Return (X, Y) of the center of cell containing provided text 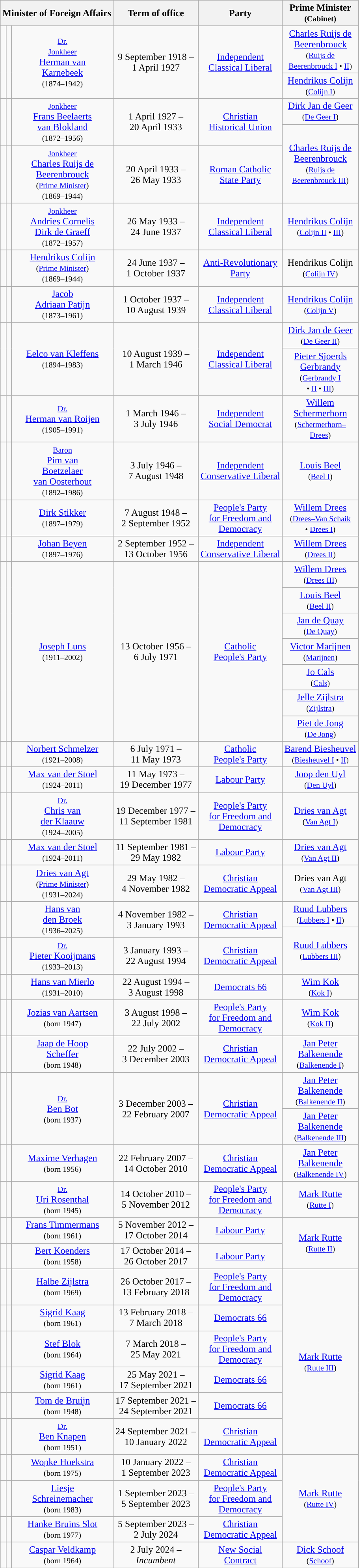
Johan Beyen (1897–1976) (62, 549)
Ruud Lubbers (Lubbers I • II) (320, 914)
13 October 1956 – 6 July 1971 (156, 651)
1 October 1937 – 10 August 1939 (156, 304)
Willem Schermerhorn (Schermerhorn–Drees) (320, 419)
Dirk Jan de Geer (De Geer I) (320, 111)
Jelle Zijlstra (Zijlstra) (320, 703)
Jan Peter Balkenende (Balkenende IV) (320, 1163)
Independent Social Democrat (240, 419)
Liesje Schreinemacher (born 1983) (62, 1498)
7 March 2018 – 25 May 2021 (156, 1349)
Mark Rutte (Rutte IV) (320, 1498)
20 April 1933 – 26 May 1933 (156, 174)
Jan Peter Balkenende (Balkenende III) (320, 1127)
Willem Drees (Drees III) (320, 575)
Jozias van Aartsen (born 1947) (62, 1018)
Willem Drees (Drees–Van Schaik • Drees I) (320, 518)
Prime Minister (Cabinet) (320, 13)
Dr. Ben Knapen (born 1951) (62, 1436)
Roman Catholic State Party (240, 174)
Party (240, 13)
Hendrikus Colijn (Colijn V) (320, 304)
Charles Ruijs de Beerenbrouck (Ruijs de Beerenbrouck I • II) (320, 50)
Charles Ruijs de Beerenbrouck (Ruijs de Beerenbrouck III) (320, 164)
5 September 2023 – 2 July 2024 (156, 1530)
Jan de Quay (De Quay) (320, 626)
22 August 1994 – 3 August 1998 (156, 986)
Jan Peter Balkenende (Balkenende II) (320, 1091)
Jaap de Hoop Scheffer (born 1948) (62, 1054)
Mark Rutte (Rutte III) (320, 1362)
Dr. Chris van der Klaauw (1924–2005) (62, 816)
Hendrikus Colijn (Colijn II • III) (320, 226)
1 April 1927 – 20 April 1933 (156, 122)
Jan Peter Balkenende (Balkenende I) (320, 1054)
Louis Beel (Beel II) (320, 600)
10 January 2022 – 1 September 2023 (156, 1467)
1 March 1946 – 3 July 1946 (156, 419)
22 July 2002 – 3 December 2003 (156, 1054)
Bert Koenders (born 1958) (62, 1256)
Dr. Jonkheer Herman van Karnebeek (1874–1942) (62, 62)
24 September 2021 – 10 January 2022 (156, 1436)
Dirk Stikker (1897–1979) (62, 518)
19 December 1977 – 11 September 1981 (156, 816)
Frans Timmermans (born 1961) (62, 1230)
25 May 2021 – 17 September 2021 (156, 1380)
2 September 1952 – 13 October 1956 (156, 549)
7 August 1948 – 2 September 1952 (156, 518)
5 November 2012 – 17 October 2014 (156, 1230)
Louis Beel (Beel I) (320, 471)
3 August 1998 – 22 July 2002 (156, 1018)
New Social Contract (240, 1555)
Christian Historical Union (240, 122)
4 November 1982 – 3 January 1993 (156, 919)
17 October 2014 – 26 October 2017 (156, 1256)
Term of office (156, 13)
Hendrikus Colijn (Prime Minister) (1869–1944) (62, 268)
Dries van Agt (Van Agt III) (320, 883)
Halbe Zijlstra (born 1969) (62, 1287)
Jacob Adriaan Patijn (1873–1961) (62, 304)
26 October 2017 – 13 February 2018 (156, 1287)
24 June 1937 – 1 October 1937 (156, 268)
11 September 1981 – 29 May 1982 (156, 852)
Dries van Agt (Van Agt II) (320, 852)
Anti-Revolutionary Party (240, 268)
Jonkheer Charles Ruijs de Beerenbrouck (Prime Minister) (1869–1944) (62, 174)
Wopke Hoekstra (born 1975) (62, 1467)
Stef Blok (born 1964) (62, 1349)
Maxime Verhagen (born 1956) (62, 1163)
Dirk Jan de Geer (De Geer II) (320, 335)
Ruud Lubbers (Lubbers III) (320, 950)
Victor Marijnen (Marijnen) (320, 651)
10 August 1939 – 1 March 1946 (156, 359)
17 September 2021 – 24 September 2021 (156, 1405)
Hans van den Broek (1936–2025) (62, 919)
Dr. Herman van Roijen (1905–1991) (62, 419)
3 July 1946 – 7 August 1948 (156, 471)
Dr. Uri Rosenthal (born 1945) (62, 1199)
6 July 1971 – 11 May 1973 (156, 754)
11 May 1973 – 19 December 1977 (156, 780)
Barend Biesheuvel (Biesheuvel I • II) (320, 754)
Willem Drees (Drees II) (320, 549)
Wim Kok (Kok II) (320, 1018)
Wim Kok (Kok I) (320, 986)
Norbert Schmelzer (1921–2008) (62, 754)
22 February 2007 – 14 October 2010 (156, 1163)
Mark Rutte (Rutte II) (320, 1243)
Baron Pim van Boetzelaer van Oosterhout (1892–1986) (62, 471)
Jonkheer Frans Beelaerts van Blokland (1872–1956) (62, 122)
2 July 2024 – Incumbent (156, 1555)
Minister of Foreign Affairs (57, 13)
Jo Cals (Cals) (320, 677)
Dr. Ben Bot (born 1937) (62, 1109)
Dr. Pieter Kooijmans (1933–2013) (62, 956)
13 February 2018 – 7 March 2018 (156, 1318)
Eelco van Kleffens (1894–1983) (62, 359)
14 October 2010 – 5 November 2012 (156, 1199)
Hendrikus Colijn (Colijn I) (320, 86)
Mark Rutte (Rutte I) (320, 1199)
Dries van Agt (Van Agt I) (320, 816)
3 January 1993 – 22 August 1994 (156, 956)
Hans van Mierlo (1931–2010) (62, 986)
Caspar Veldkamp (born 1964) (62, 1555)
29 May 1982 – 4 November 1982 (156, 883)
Joseph Luns (1911–2002) (62, 651)
Piet de Jong (De Jong) (320, 729)
Hanke Bruins Slot (born 1977) (62, 1530)
Dick Schoof (Schoof) (320, 1555)
3 December 2003 – 22 February 2007 (156, 1109)
1 September 2023 – 5 September 2023 (156, 1498)
Joop den Uyl (Den Uyl) (320, 780)
Pieter Sjoerds Gerbrandy (Gerbrandy I • II • III) (320, 371)
26 May 1933 – 24 June 1937 (156, 226)
Jonkheer Andries Cornelis Dirk de Graeff (1872–1957) (62, 226)
Tom de Bruijn (born 1948) (62, 1405)
9 September 1918 – 1 April 1927 (156, 62)
Hendrikus Colijn (Colijn IV) (320, 268)
Dries van Agt (Prime Minister) (1931–2024) (62, 883)
